Determine the (X, Y) coordinate at the center of the cell enclosing the given text.  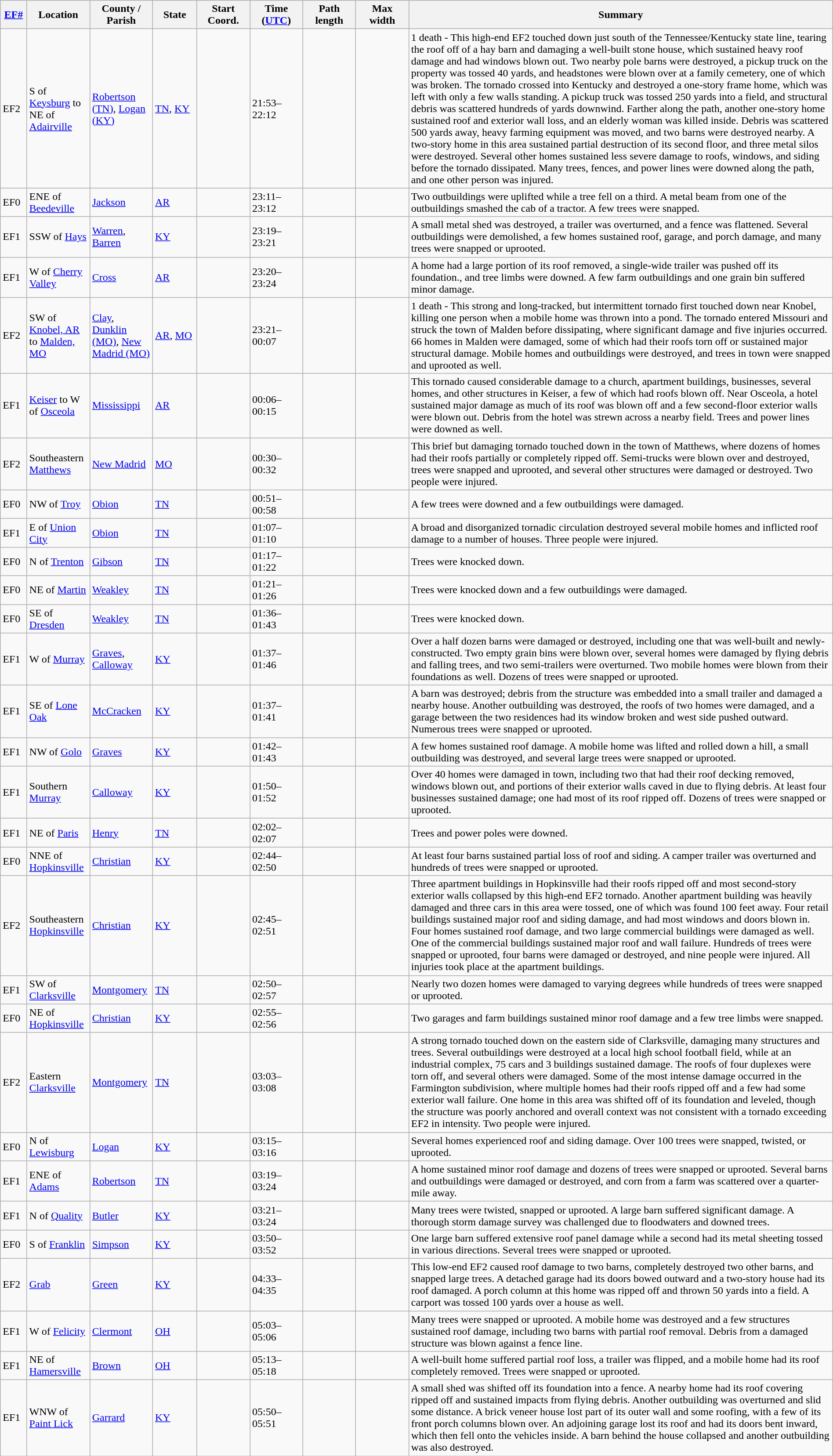
23:19–23:21 (277, 237)
Warren, Barren (121, 237)
NE of Hopkinsville (58, 1018)
03:03–03:08 (277, 1083)
Jackson (121, 202)
03:15–03:16 (277, 1147)
SW of Clarksville (58, 989)
02:50–02:57 (277, 989)
State (175, 15)
EF# (14, 15)
Location (58, 15)
SW of Knobel, AR to Malden, MO (58, 336)
Southeastern Matthews (58, 464)
SSW of Hays (58, 237)
County / Parish (121, 15)
Garrard (121, 1418)
TN, KY (175, 109)
Southern Murray (58, 793)
01:37–01:46 (277, 659)
Cross (121, 277)
Butler (121, 1215)
02:02–02:07 (277, 833)
Nearly two dozen homes were damaged to varying degrees while hundreds of trees were snapped or uprooted. (620, 989)
Summary (620, 15)
04:33–04:35 (277, 1285)
01:21–01:26 (277, 590)
NE of Hamersville (58, 1365)
Clermont (121, 1331)
03:19–03:24 (277, 1181)
NW of Troy (58, 504)
Several homes experienced roof and siding damage. Over 100 trees were snapped, twisted, or uprooted. (620, 1147)
Graves (121, 752)
Robertson (TN), Logan (KY) (121, 109)
A few trees were downed and a few outbuildings were damaged. (620, 504)
NW of Golo (58, 752)
NNE of Hopkinsville (58, 861)
00:06–00:15 (277, 406)
Time (UTC) (277, 15)
New Madrid (121, 464)
W of Murray (58, 659)
Grab (58, 1285)
WNW of Paint Lick (58, 1418)
01:17–01:22 (277, 561)
02:45–02:51 (277, 925)
N of Trenton (58, 561)
W of Felicity (58, 1331)
MO (175, 464)
01:37–01:41 (277, 712)
Robertson (121, 1181)
23:20–23:24 (277, 277)
Gibson (121, 561)
N of Quality (58, 1215)
Brown (121, 1365)
05:50–05:51 (277, 1418)
Clay, Dunklin (MO), New Madrid (MO) (121, 336)
Two garages and farm buildings sustained minor roof damage and a few tree limbs were snapped. (620, 1018)
00:30–00:32 (277, 464)
NE of Paris (58, 833)
AR, MO (175, 336)
23:11–23:12 (277, 202)
01:36–01:43 (277, 619)
S of Keysburg to NE of Adairville (58, 109)
S of Franklin (58, 1244)
Keiser to W of Osceola (58, 406)
E of Union City (58, 532)
03:50–03:52 (277, 1244)
03:21–03:24 (277, 1215)
Start Coord. (223, 15)
01:42–01:43 (277, 752)
NE of Martin (58, 590)
Path length (330, 15)
Mississippi (121, 406)
SE of Lone Oak (58, 712)
ENE of Adams (58, 1181)
ENE of Beedeville (58, 202)
SE of Dresden (58, 619)
02:55–02:56 (277, 1018)
21:53–22:12 (277, 109)
McCracken (121, 712)
Logan (121, 1147)
Trees and power poles were downed. (620, 833)
23:21–00:07 (277, 336)
At least four barns sustained partial loss of roof and siding. A camper trailer was overturned and hundreds of trees were snapped or uprooted. (620, 861)
Graves, Calloway (121, 659)
Green (121, 1285)
05:03–05:06 (277, 1331)
01:50–01:52 (277, 793)
Eastern Clarksville (58, 1083)
Simpson (121, 1244)
05:13–05:18 (277, 1365)
W of Cherry Valley (58, 277)
N of Lewisburg (58, 1147)
02:44–02:50 (277, 861)
Southeastern Hopkinsville (58, 925)
00:51–00:58 (277, 504)
Henry (121, 833)
Trees were knocked down and a few outbuildings were damaged. (620, 590)
01:07–01:10 (277, 532)
Calloway (121, 793)
Max width (382, 15)
